Scan for the cell matching the given text and deliver its [X, Y] coordinate at center. 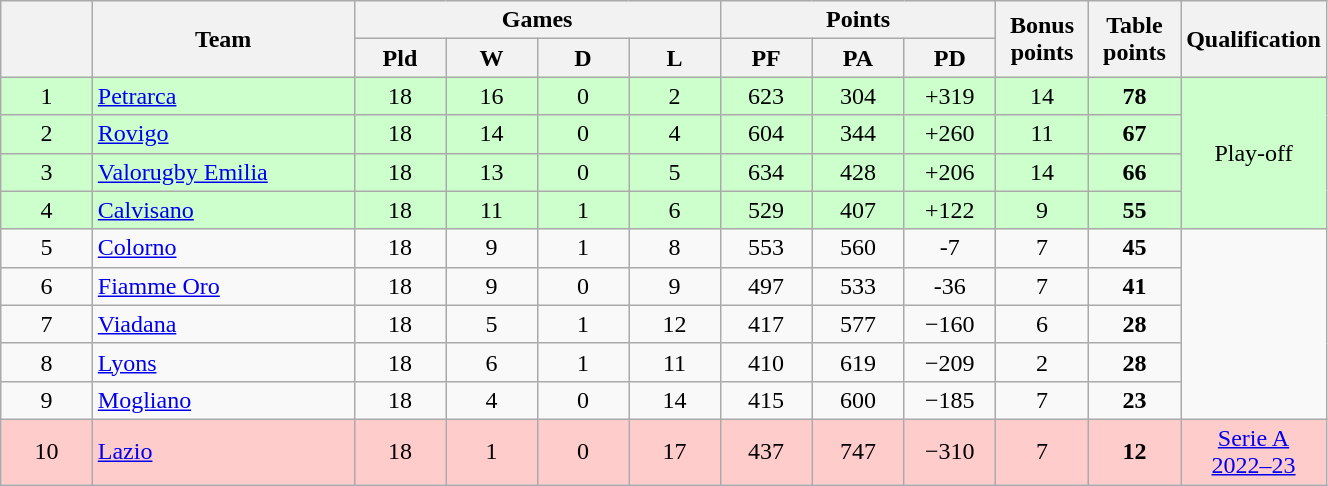
45 [1134, 248]
428 [858, 172]
747 [858, 452]
41 [1134, 286]
407 [858, 210]
Rovigo [223, 134]
+122 [950, 210]
Team [223, 39]
600 [858, 400]
L [675, 58]
Play-off [1254, 153]
Serie A 2022–23 [1254, 452]
W [492, 58]
Petrarca [223, 96]
410 [766, 362]
417 [766, 324]
Calvisano [223, 210]
Fiamme Oro [223, 286]
634 [766, 172]
Viadana [223, 324]
23 [1134, 400]
-7 [950, 248]
17 [675, 452]
529 [766, 210]
Lyons [223, 362]
+319 [950, 96]
Points [858, 20]
Bonus points [1042, 39]
437 [766, 452]
−185 [950, 400]
66 [1134, 172]
3 [47, 172]
533 [858, 286]
553 [766, 248]
PF [766, 58]
−160 [950, 324]
D [582, 58]
Valorugby Emilia [223, 172]
304 [858, 96]
Colorno [223, 248]
+206 [950, 172]
10 [47, 452]
Qualification [1254, 39]
Table points [1134, 39]
604 [766, 134]
+260 [950, 134]
PA [858, 58]
497 [766, 286]
344 [858, 134]
13 [492, 172]
Lazio [223, 452]
67 [1134, 134]
Pld [400, 58]
78 [1134, 96]
PD [950, 58]
415 [766, 400]
−209 [950, 362]
55 [1134, 210]
623 [766, 96]
−310 [950, 452]
560 [858, 248]
619 [858, 362]
Games [537, 20]
Mogliano [223, 400]
577 [858, 324]
16 [492, 96]
-36 [950, 286]
